Return the (X, Y) coordinate for the center point of the cell that contains the specified text.  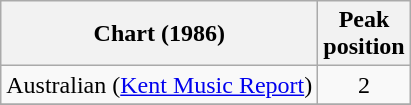
Peakposition (364, 34)
Australian (Kent Music Report) (160, 85)
Chart (1986) (160, 34)
2 (364, 85)
